Capture the cell that displays the provided text and extract its (X, Y) central coordinate. 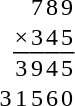
9 (38, 68)
× (22, 38)
